Return the (x, y) coordinate for the center point of the cell that contains the specified text.  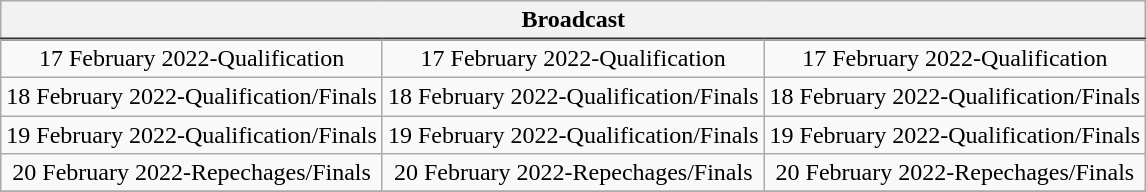
Broadcast (574, 20)
